Return (x, y) of the center of cell containing provided text 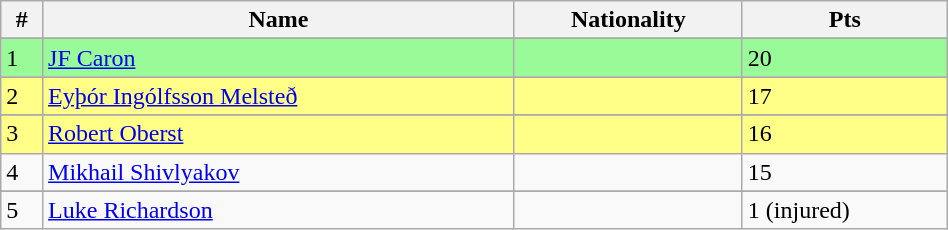
15 (844, 172)
Robert Oberst (279, 134)
Luke Richardson (279, 210)
Name (279, 20)
20 (844, 58)
16 (844, 134)
Nationality (628, 20)
Pts (844, 20)
2 (22, 96)
# (22, 20)
5 (22, 210)
Eyþór Ingólfsson Melsteð (279, 96)
17 (844, 96)
3 (22, 134)
4 (22, 172)
1 (injured) (844, 210)
1 (22, 58)
Mikhail Shivlyakov (279, 172)
JF Caron (279, 58)
